Scan for the cell matching the given text and deliver its [x, y] coordinate at center. 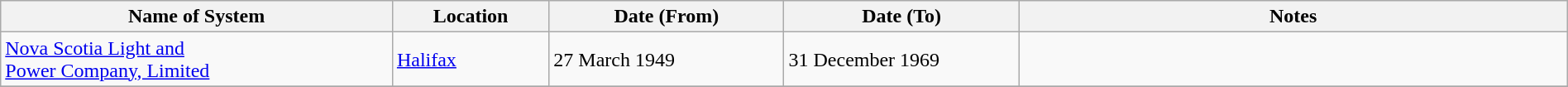
Location [470, 17]
27 March 1949 [667, 60]
Date (From) [667, 17]
Name of System [197, 17]
Nova Scotia Light and Power Company, Limited [197, 60]
Halifax [470, 60]
Date (To) [901, 17]
Notes [1293, 17]
31 December 1969 [901, 60]
